Capture the cell that displays the provided text and extract its (X, Y) central coordinate. 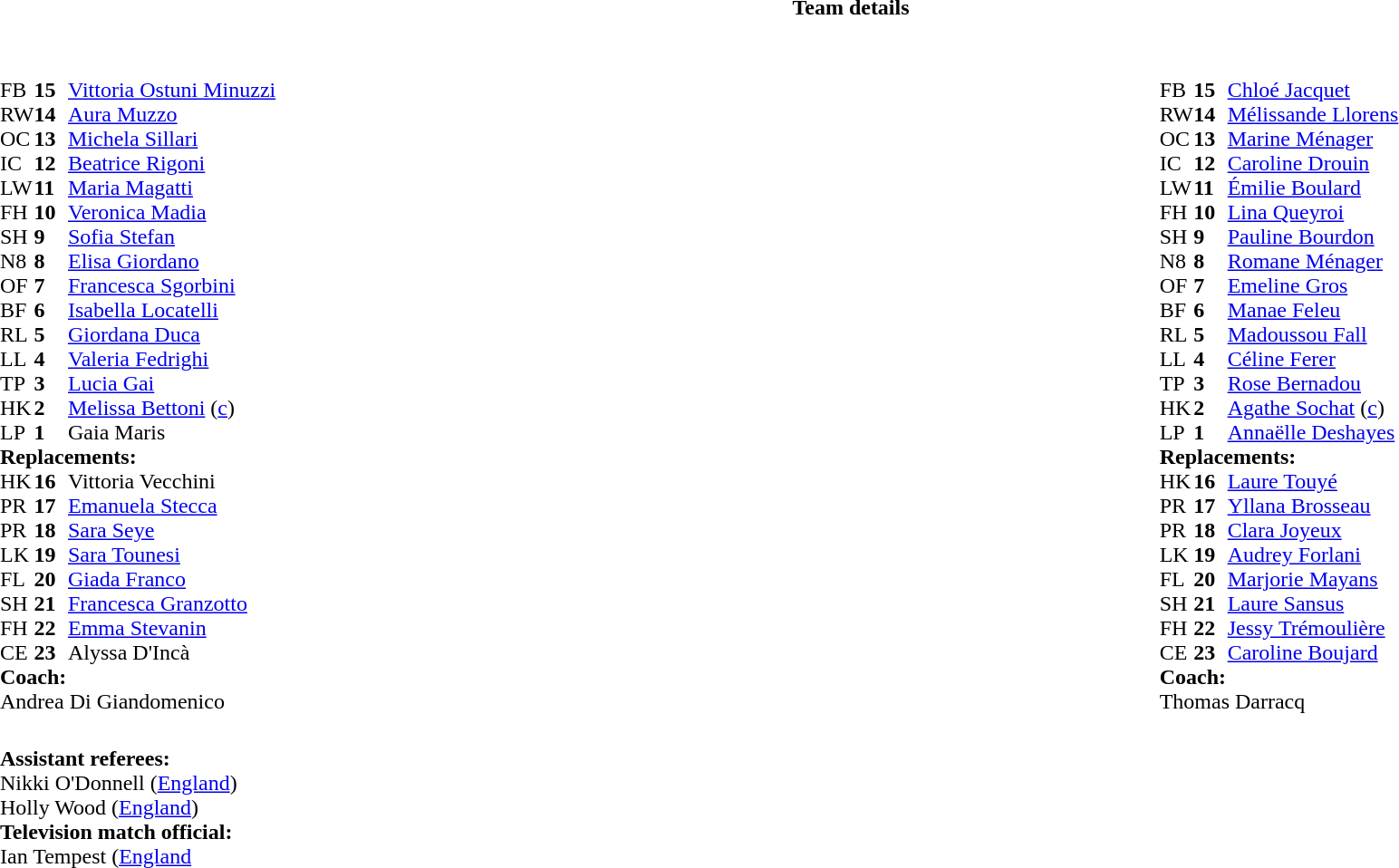
Valeria Fedrighi (172, 359)
Agathe Sochat (c) (1314, 408)
Audrey Forlani (1314, 555)
Thomas Darracq (1279, 701)
Jessy Trémoulière (1314, 629)
Elisa Giordano (172, 261)
Francesca Sgorbini (172, 286)
Giada Franco (172, 580)
Gaia Maris (172, 433)
Emeline Gros (1314, 286)
Andrea Di Giandomenico (138, 701)
Francesca Granzotto (172, 603)
Sara Tounesi (172, 555)
Manae Feleu (1314, 310)
Lucia Gai (172, 384)
Marine Ménager (1314, 140)
Sofia Stefan (172, 237)
Melissa Bettoni (c) (172, 408)
Clara Joyeux (1314, 531)
Emanuela Stecca (172, 506)
Vittoria Ostuni Minuzzi (172, 91)
Yllana Brosseau (1314, 506)
Beatrice Rigoni (172, 163)
Emma Stevanin (172, 629)
Annaëlle Deshayes (1314, 433)
Émilie Boulard (1314, 188)
Romane Ménager (1314, 261)
Maria Magatti (172, 188)
Giordana Duca (172, 335)
Alyssa D'Incà (172, 652)
Aura Muzzo (172, 114)
Céline Ferer (1314, 359)
Pauline Bourdon (1314, 237)
Chloé Jacquet (1314, 91)
Michela Sillari (172, 140)
Caroline Drouin (1314, 163)
Veronica Madia (172, 212)
Madoussou Fall (1314, 335)
Isabella Locatelli (172, 310)
Rose Bernadou (1314, 384)
Sara Seye (172, 531)
Laure Sansus (1314, 603)
Laure Touyé (1314, 482)
Caroline Boujard (1314, 652)
Mélissande Llorens (1314, 114)
Vittoria Vecchini (172, 482)
Lina Queyroi (1314, 212)
Marjorie Mayans (1314, 580)
